Scan for the cell matching the given text and deliver its [X, Y] coordinate at center. 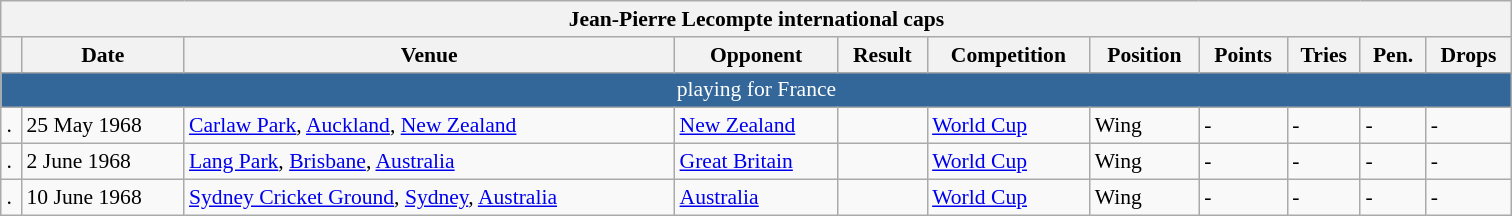
Pen. [1392, 55]
Great Britain [756, 162]
25 May 1968 [102, 126]
Result [882, 55]
Drops [1469, 55]
Tries [1324, 55]
10 June 1968 [102, 197]
Opponent [756, 55]
Venue [430, 55]
Competition [1008, 55]
Lang Park, Brisbane, Australia [430, 162]
Position [1145, 55]
Australia [756, 197]
Jean-Pierre Lecompte international caps [756, 19]
playing for France [756, 90]
Carlaw Park, Auckland, New Zealand [430, 126]
Sydney Cricket Ground, Sydney, Australia [430, 197]
Points [1243, 55]
Date [102, 55]
New Zealand [756, 126]
2 June 1968 [102, 162]
